Return the (X, Y) coordinate for the center point of the cell that contains the specified text.  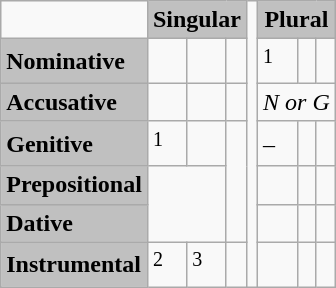
– (278, 144)
Dative (74, 223)
Plural (297, 20)
Instrumental (74, 264)
Prepositional (74, 185)
Singular (196, 20)
3 (206, 264)
Genitive (74, 144)
2 (166, 264)
Nominative (74, 62)
N or G (297, 102)
Accusative (74, 102)
